Find where the given text appears and provide that cell's center as [x, y] coordinate. 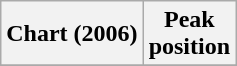
Peakposition [189, 34]
Chart (2006) [72, 34]
